Detect which cell encompasses the target text, then output its [x, y] center coordinate. 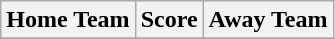
Score [169, 20]
Away Team [268, 20]
Home Team [68, 20]
